From the cell containing the given text, extract its center point as [X, Y] coordinate. 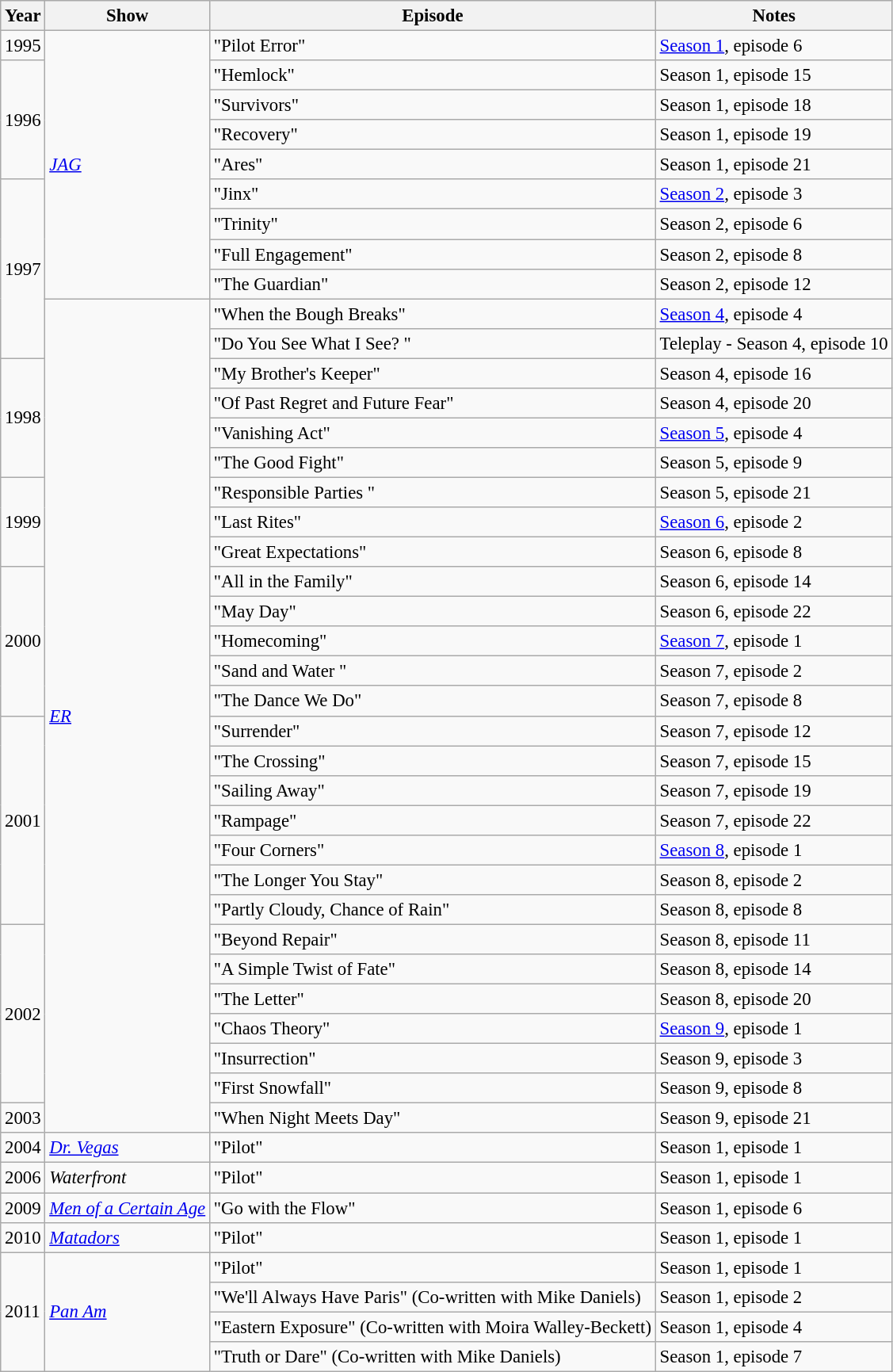
Season 2, episode 6 [773, 224]
"Sand and Water " [433, 671]
1997 [23, 269]
"The Longer You Stay" [433, 880]
"The Crossing" [433, 761]
Season 7, episode 2 [773, 671]
"The Guardian" [433, 284]
Teleplay - Season 4, episode 10 [773, 343]
Season 8, episode 8 [773, 910]
Season 5, episode 9 [773, 463]
"Full Engagement" [433, 254]
ER [128, 717]
"Partly Cloudy, Chance of Rain" [433, 910]
"Rampage" [433, 820]
Pan Am [128, 1312]
"Trinity" [433, 224]
"Vanishing Act" [433, 433]
"Go with the Flow" [433, 1208]
2002 [23, 1014]
JAG [128, 165]
2000 [23, 641]
Season 1, episode 18 [773, 105]
Dr. Vegas [128, 1148]
Season 7, episode 8 [773, 701]
Season 7, episode 22 [773, 820]
"Surrender" [433, 731]
"Eastern Exposure" (Co-written with Moira Walley-Beckett) [433, 1327]
"Ares" [433, 165]
"A Simple Twist of Fate" [433, 969]
"Do You See What I See? " [433, 343]
"Last Rites" [433, 522]
Season 7, episode 15 [773, 761]
Season 4, episode 16 [773, 373]
"Survivors" [433, 105]
1998 [23, 418]
2009 [23, 1208]
"First Snowfall" [433, 1088]
Season 8, episode 14 [773, 969]
"Chaos Theory" [433, 1029]
"Great Expectations" [433, 552]
Season 7, episode 12 [773, 731]
Season 2, episode 3 [773, 194]
"When Night Meets Day" [433, 1118]
2003 [23, 1118]
Season 6, episode 14 [773, 582]
"Hemlock" [433, 75]
Season 5, episode 21 [773, 492]
Season 5, episode 4 [773, 433]
Season 7, episode 1 [773, 641]
Season 9, episode 3 [773, 1059]
Waterfront [128, 1178]
"Of Past Regret and Future Fear" [433, 403]
"Responsible Parties " [433, 492]
Season 9, episode 1 [773, 1029]
Season 4, episode 20 [773, 403]
Season 8, episode 11 [773, 939]
"Four Corners" [433, 850]
2010 [23, 1237]
Season 6, episode 22 [773, 612]
"The Dance We Do" [433, 701]
Season 6, episode 8 [773, 552]
Season 8, episode 2 [773, 880]
Season 8, episode 1 [773, 850]
1999 [23, 522]
"All in the Family" [433, 582]
"When the Bough Breaks" [433, 314]
"May Day" [433, 612]
Notes [773, 16]
Season 4, episode 4 [773, 314]
"Recovery" [433, 135]
Men of a Certain Age [128, 1208]
"Jinx" [433, 194]
1996 [23, 120]
Show [128, 16]
"Homecoming" [433, 641]
2011 [23, 1312]
Matadors [128, 1237]
Season 6, episode 2 [773, 522]
Season 8, episode 20 [773, 999]
"The Good Fight" [433, 463]
Season 9, episode 21 [773, 1118]
"My Brother's Keeper" [433, 373]
"The Letter" [433, 999]
Season 9, episode 8 [773, 1088]
Season 1, episode 2 [773, 1297]
Season 2, episode 12 [773, 284]
Season 2, episode 8 [773, 254]
Season 1, episode 21 [773, 165]
2006 [23, 1178]
2004 [23, 1148]
2001 [23, 820]
"Pilot Error" [433, 46]
"Beyond Repair" [433, 939]
"Insurrection" [433, 1059]
Episode [433, 16]
Season 1, episode 7 [773, 1357]
Year [23, 16]
Season 1, episode 19 [773, 135]
1995 [23, 46]
Season 1, episode 4 [773, 1327]
Season 7, episode 19 [773, 790]
"We'll Always Have Paris" (Co-written with Mike Daniels) [433, 1297]
"Truth or Dare" (Co-written with Mike Daniels) [433, 1357]
Season 1, episode 15 [773, 75]
"Sailing Away" [433, 790]
